Find where the given text appears and provide that cell's center as [X, Y] coordinate. 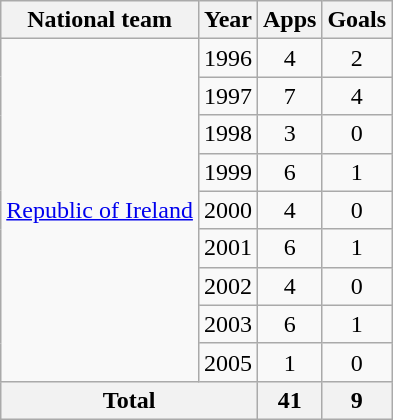
41 [289, 400]
2002 [228, 286]
1997 [228, 96]
1998 [228, 134]
National team [100, 20]
9 [357, 400]
Total [130, 400]
Goals [357, 20]
2005 [228, 362]
3 [289, 134]
Republic of Ireland [100, 210]
1996 [228, 58]
2000 [228, 210]
2 [357, 58]
Apps [289, 20]
2001 [228, 248]
Year [228, 20]
2003 [228, 324]
7 [289, 96]
1999 [228, 172]
